Scan for the cell matching the given text and deliver its (x, y) coordinate at center. 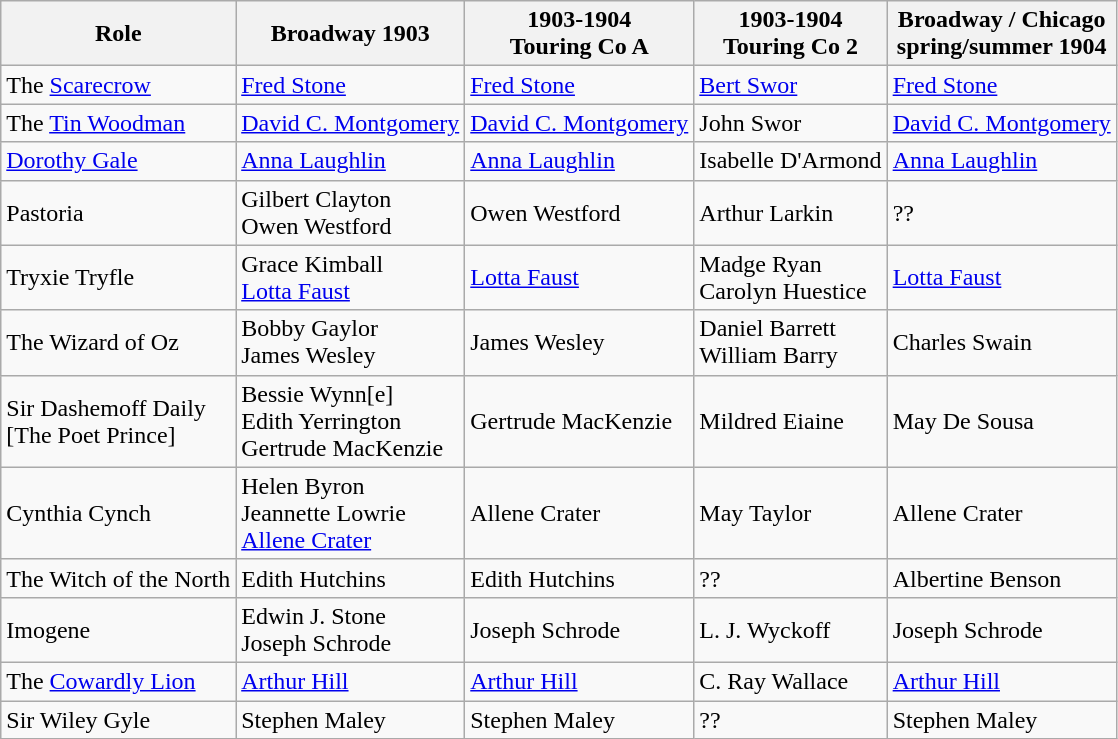
Role (118, 34)
Daniel BarrettWilliam Barry (790, 342)
May Taylor (790, 513)
The Tin Woodman (118, 123)
1903-1904Touring Co A (580, 34)
Madge RyanCarolyn Huestice (790, 278)
Pastoria (118, 212)
Broadway / Chicagospring/summer 1904 (1002, 34)
May De Sousa (1002, 421)
Gilbert ClaytonOwen Westford (350, 212)
James Wesley (580, 342)
John Swor (790, 123)
Bobby GaylorJames Wesley (350, 342)
Cynthia Cynch (118, 513)
The Witch of the North (118, 578)
1903-1904Touring Co 2 (790, 34)
Gertrude MacKenzie (580, 421)
Owen Westford (580, 212)
Edwin J. StoneJoseph Schrode (350, 630)
Bessie Wynn[e]Edith YerringtonGertrude MacKenzie (350, 421)
L. J. Wyckoff (790, 630)
Imogene (118, 630)
Charles Swain (1002, 342)
Helen ByronJeannette LowrieAllene Crater (350, 513)
Arthur Larkin (790, 212)
Sir Dashemoff Daily[The Poet Prince] (118, 421)
C. Ray Wallace (790, 681)
Tryxie Tryfle (118, 278)
The Scarecrow (118, 85)
The Wizard of Oz (118, 342)
Grace KimballLotta Faust (350, 278)
Dorothy Gale (118, 161)
Bert Swor (790, 85)
Isabelle D'Armond (790, 161)
Sir Wiley Gyle (118, 719)
Broadway 1903 (350, 34)
Albertine Benson (1002, 578)
The Cowardly Lion (118, 681)
Mildred Eiaine (790, 421)
